From the cell containing the given text, extract its center point as [X, Y] coordinate. 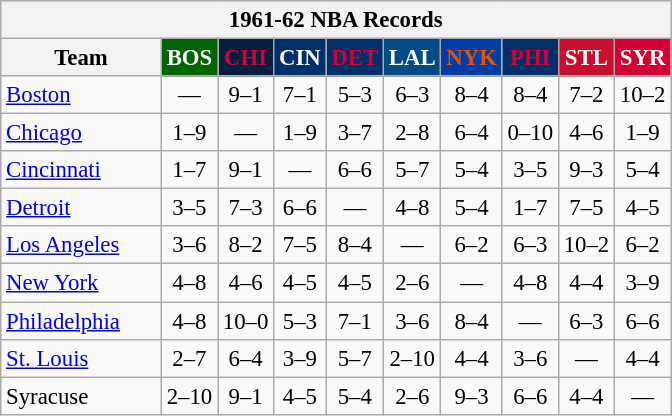
2–7 [189, 358]
2–8 [412, 133]
St. Louis [82, 358]
10–0 [246, 321]
CIN [300, 58]
STL [586, 58]
PHI [530, 58]
8–2 [246, 245]
NYK [472, 58]
3–7 [354, 133]
CHI [246, 58]
Cincinnati [82, 170]
0–10 [530, 133]
DET [354, 58]
Detroit [82, 208]
1961-62 NBA Records [336, 20]
LAL [412, 58]
Syracuse [82, 396]
Boston [82, 95]
Chicago [82, 133]
BOS [189, 58]
7–3 [246, 208]
Philadelphia [82, 321]
New York [82, 283]
7–2 [586, 95]
Team [82, 58]
SYR [642, 58]
Los Angeles [82, 245]
